Identify which cell holds the provided text, then report its [X, Y] central coordinate. 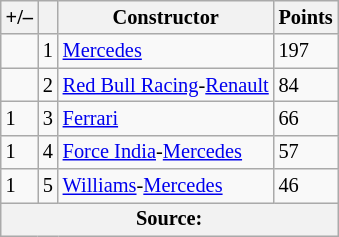
46 [306, 186]
Constructor [166, 17]
3 [48, 118]
84 [306, 85]
Williams-Mercedes [166, 186]
Points [306, 17]
Ferrari [166, 118]
5 [48, 186]
57 [306, 152]
Force India-Mercedes [166, 152]
197 [306, 51]
2 [48, 85]
4 [48, 152]
Mercedes [166, 51]
Red Bull Racing-Renault [166, 85]
Source: [170, 219]
66 [306, 118]
+/– [20, 17]
